Locate the cell with the specified text and output its [X, Y] center coordinate. 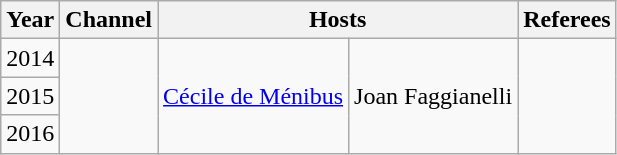
Year [30, 20]
Referees [568, 20]
2014 [30, 58]
2016 [30, 134]
Hosts [338, 20]
Joan Faggianelli [434, 96]
Cécile de Ménibus [254, 96]
Channel [109, 20]
2015 [30, 96]
